Output the [X, Y] coordinate of the center of the cell containing the given text.  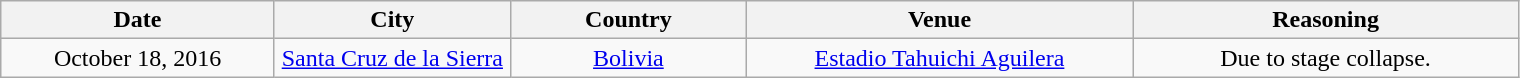
Date [138, 20]
Estadio Tahuichi Aguilera [939, 58]
Bolivia [628, 58]
October 18, 2016 [138, 58]
Country [628, 20]
Due to stage collapse. [1325, 58]
Santa Cruz de la Sierra [392, 58]
Reasoning [1325, 20]
Venue [939, 20]
City [392, 20]
